Extract the [x, y] coordinate from the center of the cell holding the provided text.  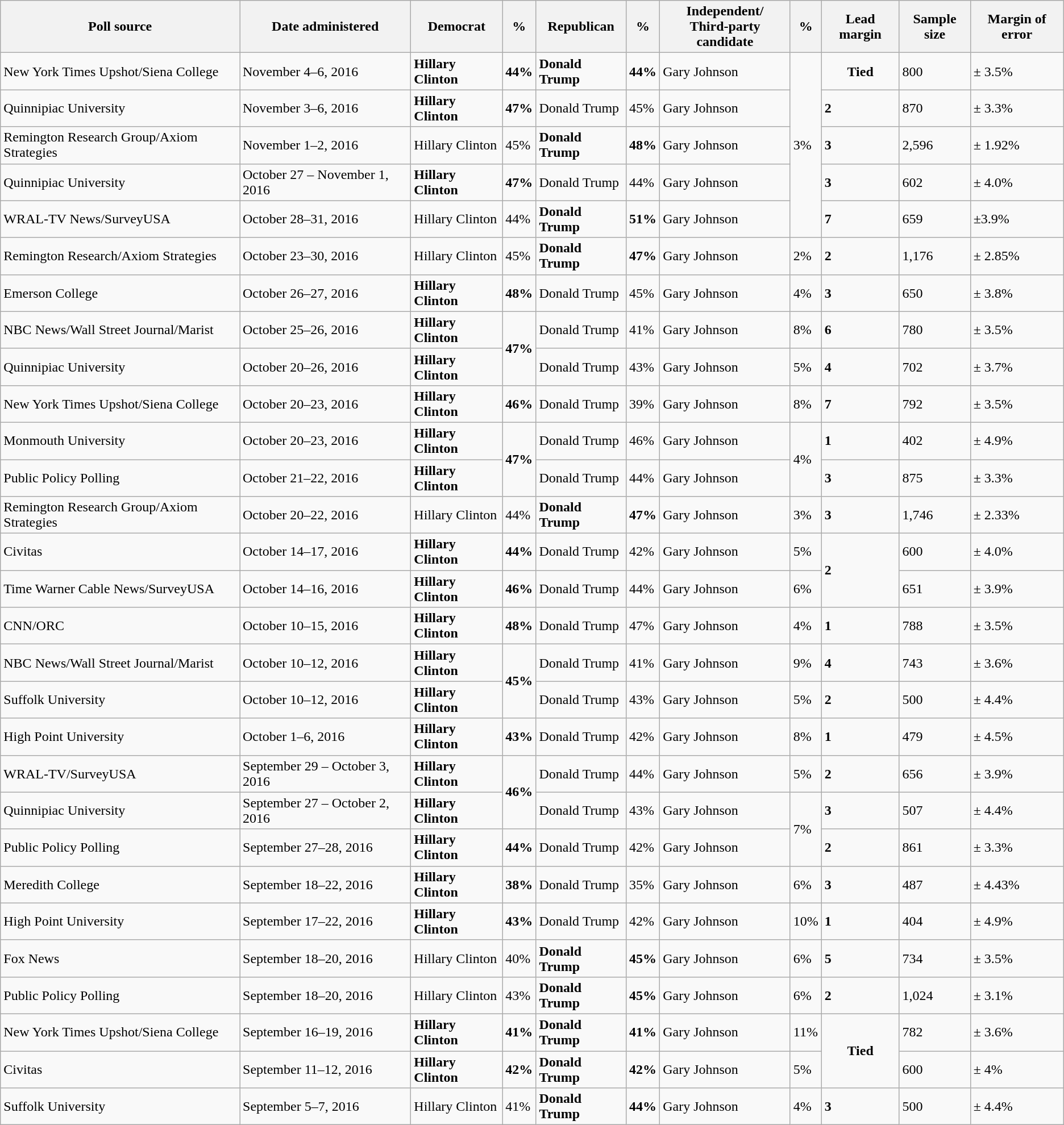
10% [806, 922]
35% [643, 884]
October 21–22, 2016 [325, 477]
800 [934, 72]
October 1–6, 2016 [325, 736]
875 [934, 477]
Democrat [457, 27]
September 27 – October 2, 2016 [325, 810]
September 27–28, 2016 [325, 848]
2,596 [934, 145]
40% [519, 958]
October 10–15, 2016 [325, 626]
51% [643, 219]
Republican [581, 27]
6 [861, 330]
November 3–6, 2016 [325, 108]
780 [934, 330]
CNN/ORC [120, 626]
Fox News [120, 958]
402 [934, 441]
September 18–22, 2016 [325, 884]
± 1.92% [1017, 145]
788 [934, 626]
October 20–22, 2016 [325, 515]
5 [861, 958]
659 [934, 219]
± 2.33% [1017, 515]
± 4.5% [1017, 736]
782 [934, 1032]
± 4.43% [1017, 884]
1,024 [934, 995]
Poll source [120, 27]
39% [643, 403]
± 4% [1017, 1069]
± 2.85% [1017, 256]
November 4–6, 2016 [325, 72]
Emerson College [120, 293]
October 23–30, 2016 [325, 256]
September 17–22, 2016 [325, 922]
WRAL-TV/SurveyUSA [120, 774]
404 [934, 922]
38% [519, 884]
September 11–12, 2016 [325, 1069]
Margin of error [1017, 27]
November 1–2, 2016 [325, 145]
September 5–7, 2016 [325, 1107]
487 [934, 884]
507 [934, 810]
734 [934, 958]
479 [934, 736]
7% [806, 829]
Monmouth University [120, 441]
October 14–16, 2016 [325, 589]
792 [934, 403]
October 28–31, 2016 [325, 219]
702 [934, 367]
October 27 – November 1, 2016 [325, 182]
October 25–26, 2016 [325, 330]
743 [934, 663]
± 3.8% [1017, 293]
861 [934, 848]
October 26–27, 2016 [325, 293]
Remington Research/Axiom Strategies [120, 256]
Date administered [325, 27]
1,746 [934, 515]
Time Warner Cable News/SurveyUSA [120, 589]
11% [806, 1032]
± 3.1% [1017, 995]
602 [934, 182]
Sample size [934, 27]
± 3.7% [1017, 367]
2% [806, 256]
650 [934, 293]
Lead margin [861, 27]
September 16–19, 2016 [325, 1032]
October 20–26, 2016 [325, 367]
Independent/Third-party candidate [725, 27]
870 [934, 108]
October 14–17, 2016 [325, 552]
1,176 [934, 256]
WRAL-TV News/SurveyUSA [120, 219]
651 [934, 589]
656 [934, 774]
9% [806, 663]
±3.9% [1017, 219]
September 29 – October 3, 2016 [325, 774]
Meredith College [120, 884]
